Return (X, Y) of the center of cell containing provided text 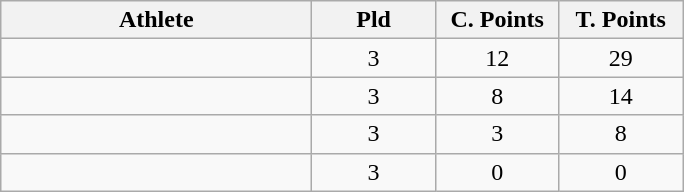
T. Points (621, 20)
Athlete (156, 20)
29 (621, 58)
Pld (374, 20)
C. Points (497, 20)
14 (621, 96)
12 (497, 58)
